Output the [X, Y] coordinate of the center of the cell containing the given text.  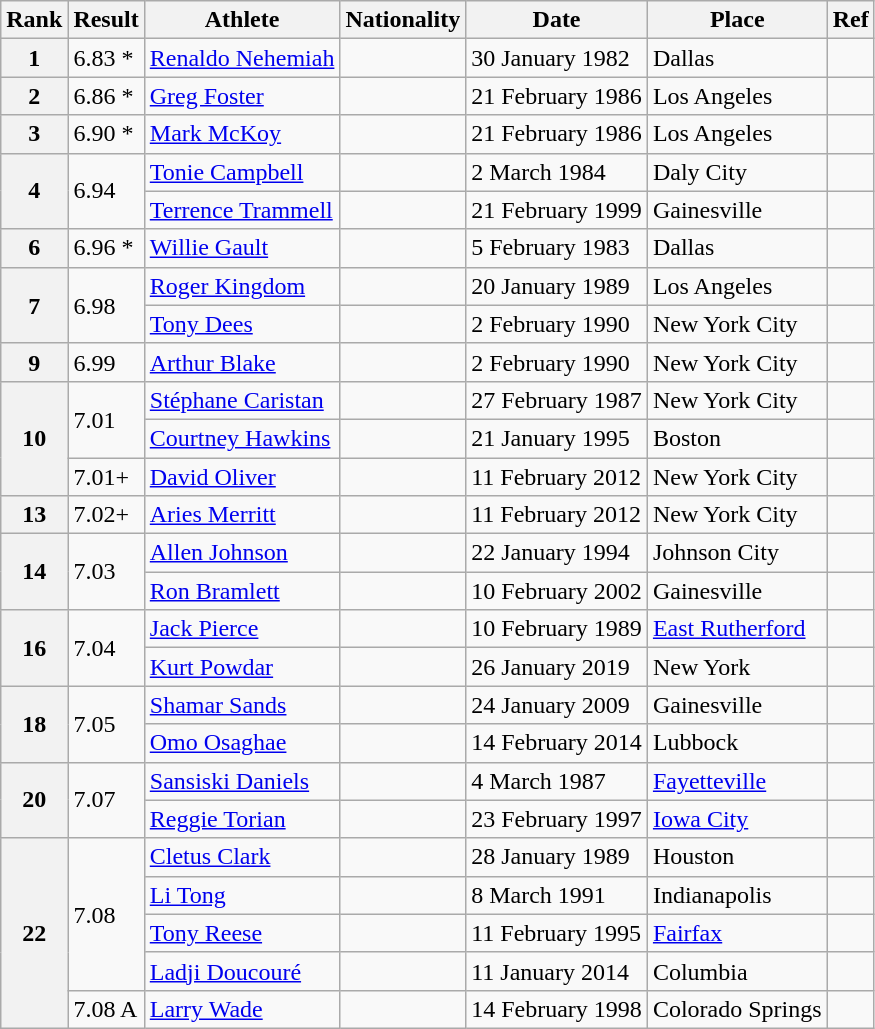
16 [34, 648]
Aries Merritt [242, 515]
1 [34, 58]
6.94 [106, 191]
6.98 [106, 305]
26 January 2019 [557, 667]
7.05 [106, 724]
Larry Wade [242, 1009]
Iowa City [737, 819]
Lubbock [737, 743]
Renaldo Nehemiah [242, 58]
6.90 * [106, 134]
Allen Johnson [242, 553]
5 February 1983 [557, 248]
7.07 [106, 800]
Sansiski Daniels [242, 781]
6 [34, 248]
Tony Reese [242, 933]
20 January 1989 [557, 286]
New York [737, 667]
7.08 [106, 914]
Johnson City [737, 553]
3 [34, 134]
30 January 1982 [557, 58]
Li Tong [242, 895]
14 February 2014 [557, 743]
6.99 [106, 362]
Boston [737, 438]
6.86 * [106, 96]
13 [34, 515]
Indianapolis [737, 895]
27 February 1987 [557, 400]
4 [34, 191]
East Rutherford [737, 629]
Place [737, 20]
7.01 [106, 419]
21 February 1999 [557, 210]
10 February 2002 [557, 591]
Roger Kingdom [242, 286]
Arthur Blake [242, 362]
David Oliver [242, 477]
Result [106, 20]
14 [34, 572]
Fayetteville [737, 781]
Daly City [737, 172]
Ron Bramlett [242, 591]
Kurt Powdar [242, 667]
Shamar Sands [242, 705]
Reggie Torian [242, 819]
8 March 1991 [557, 895]
6.83 * [106, 58]
11 January 2014 [557, 971]
Willie Gault [242, 248]
10 February 1989 [557, 629]
9 [34, 362]
24 January 2009 [557, 705]
Mark McKoy [242, 134]
Jack Pierce [242, 629]
Houston [737, 857]
Athlete [242, 20]
21 January 1995 [557, 438]
Nationality [403, 20]
Omo Osaghae [242, 743]
4 March 1987 [557, 781]
Ref [850, 20]
7.04 [106, 648]
10 [34, 438]
Columbia [737, 971]
7 [34, 305]
7.03 [106, 572]
Colorado Springs [737, 1009]
Cletus Clark [242, 857]
Greg Foster [242, 96]
14 February 1998 [557, 1009]
2 [34, 96]
2 March 1984 [557, 172]
Fairfax [737, 933]
11 February 1995 [557, 933]
Terrence Trammell [242, 210]
7.08 A [106, 1009]
Tonie Campbell [242, 172]
Ladji Doucouré [242, 971]
23 February 1997 [557, 819]
7.02+ [106, 515]
28 January 1989 [557, 857]
Rank [34, 20]
Courtney Hawkins [242, 438]
7.01+ [106, 477]
Date [557, 20]
20 [34, 800]
6.96 * [106, 248]
22 [34, 933]
Stéphane Caristan [242, 400]
18 [34, 724]
Tony Dees [242, 324]
22 January 1994 [557, 553]
